Locate the cell with the specified text and output its [X, Y] center coordinate. 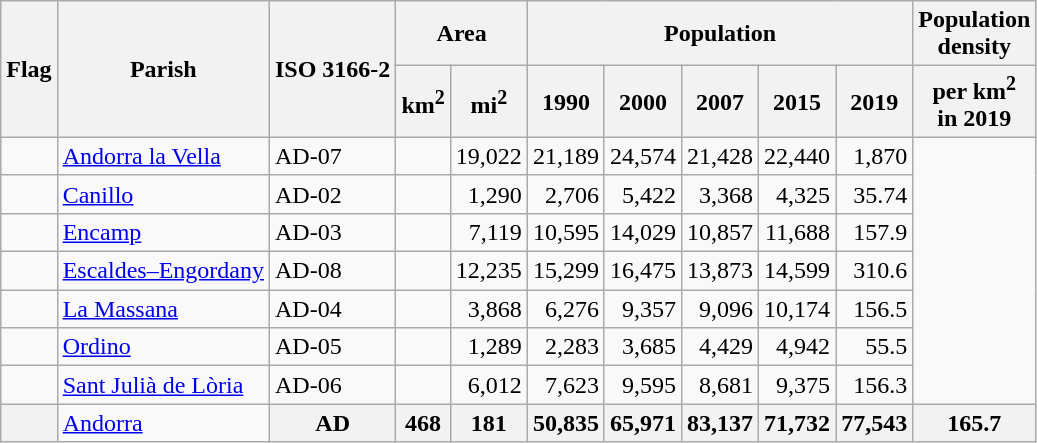
Andorra la Vella [163, 156]
10,174 [798, 309]
Sant Julià de Lòria [163, 385]
1,289 [488, 347]
14,029 [642, 232]
Andorra [163, 423]
1,870 [874, 156]
77,543 [874, 423]
per km2in 2019 [974, 102]
14,599 [798, 271]
165.7 [974, 423]
4,942 [798, 347]
3,868 [488, 309]
83,137 [720, 423]
2,706 [566, 194]
22,440 [798, 156]
9,595 [642, 385]
Ordino [163, 347]
7,623 [566, 385]
4,429 [720, 347]
157.9 [874, 232]
2,283 [566, 347]
AD-07 [332, 156]
ISO 3166-2 [332, 70]
16,475 [642, 271]
19,022 [488, 156]
km2 [423, 102]
Encamp [163, 232]
8,681 [720, 385]
156.3 [874, 385]
AD-08 [332, 271]
AD-04 [332, 309]
AD-02 [332, 194]
21,189 [566, 156]
65,971 [642, 423]
Populationdensity [974, 34]
3,685 [642, 347]
181 [488, 423]
AD-05 [332, 347]
Parish [163, 70]
2015 [798, 102]
6,276 [566, 309]
Population [720, 34]
11,688 [798, 232]
55.5 [874, 347]
5,422 [642, 194]
10,595 [566, 232]
9,096 [720, 309]
50,835 [566, 423]
La Massana [163, 309]
Escaldes–Engordany [163, 271]
310.6 [874, 271]
21,428 [720, 156]
12,235 [488, 271]
2007 [720, 102]
156.5 [874, 309]
3,368 [720, 194]
AD [332, 423]
24,574 [642, 156]
Area [462, 34]
468 [423, 423]
4,325 [798, 194]
6,012 [488, 385]
AD-06 [332, 385]
35.74 [874, 194]
13,873 [720, 271]
71,732 [798, 423]
10,857 [720, 232]
Canillo [163, 194]
15,299 [566, 271]
AD-03 [332, 232]
7,119 [488, 232]
1,290 [488, 194]
2019 [874, 102]
2000 [642, 102]
9,375 [798, 385]
Flag [29, 70]
9,357 [642, 309]
1990 [566, 102]
mi2 [488, 102]
